Extract the (x, y) coordinate from the center of the cell holding the provided text.  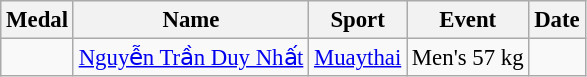
Date (557, 20)
Muaythai (358, 58)
Sport (358, 20)
Men's 57 kg (468, 58)
Name (190, 20)
Nguyễn Trần Duy Nhất (190, 58)
Event (468, 20)
Medal (38, 20)
